Return (x, y) of the center of cell containing provided text 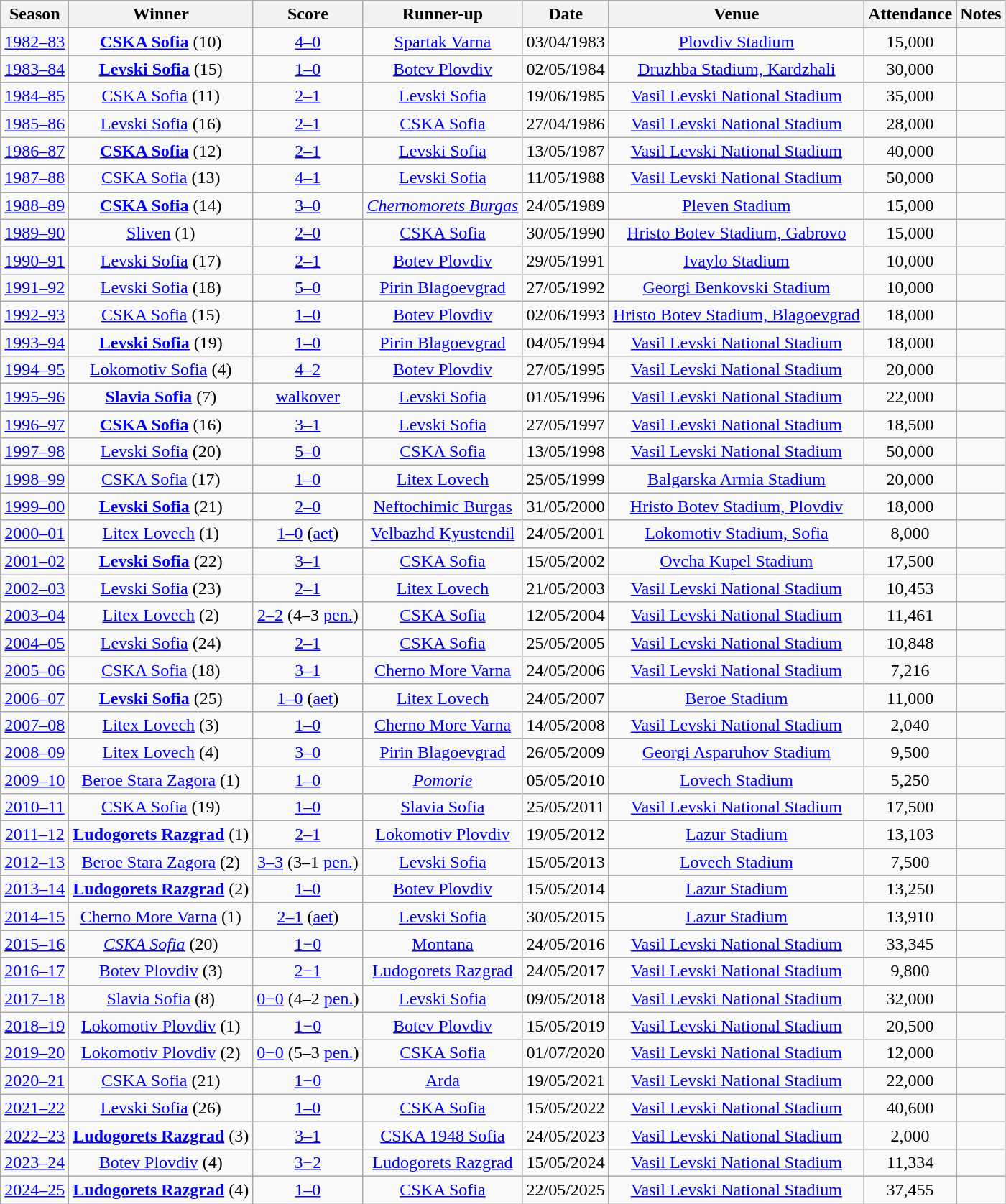
7,500 (910, 862)
2004–05 (34, 643)
2012–13 (34, 862)
2011–12 (34, 835)
2001–02 (34, 561)
Score (308, 14)
Levski Sofia (21) (161, 506)
Druzhba Stadium, Kardzhali (736, 69)
CSKA Sofia (10) (161, 42)
CSKA Sofia (15) (161, 315)
15/05/2014 (566, 889)
1993–94 (34, 343)
Velbazhd Kyustendil (443, 534)
1986–87 (34, 151)
2–2 (4–3 pen.) (308, 616)
Lokomotiv Plovdiv (443, 835)
10,848 (910, 643)
27/04/1986 (566, 124)
CSKA Sofia (16) (161, 425)
09/05/2018 (566, 999)
CSKA Sofia (12) (161, 151)
Runner-up (443, 14)
Levski Sofia (16) (161, 124)
2024–25 (34, 1190)
28,000 (910, 124)
Litex Lovech (4) (161, 752)
Pleven Stadium (736, 205)
04/05/1994 (566, 343)
Montana (443, 944)
2007–08 (34, 725)
Levski Sofia (15) (161, 69)
Litex Lovech (1) (161, 534)
Ovcha Kupel Stadium (736, 561)
2,040 (910, 725)
8,000 (910, 534)
29/05/1991 (566, 260)
2−1 (308, 971)
Levski Sofia (20) (161, 452)
26/05/2009 (566, 752)
15/05/2022 (566, 1108)
40,600 (910, 1108)
25/05/1999 (566, 479)
1982–83 (34, 42)
Beroe Stara Zagora (1) (161, 779)
Ludogorets Razgrad (4) (161, 1190)
Cherno More Varna (1) (161, 917)
Pomorie (443, 779)
Lokomotiv Sofia (4) (161, 370)
Hristo Botev Stadium, Blagoevgrad (736, 315)
24/05/2007 (566, 698)
3−2 (308, 1162)
1992–93 (34, 315)
2006–07 (34, 698)
27/05/1997 (566, 425)
Litex Lovech (2) (161, 616)
13,103 (910, 835)
Lokomotiv Plovdiv (1) (161, 1026)
05/05/2010 (566, 779)
35,000 (910, 96)
18,500 (910, 425)
15/05/2024 (566, 1162)
32,000 (910, 999)
Lokomotiv Plovdiv (2) (161, 1053)
Levski Sofia (26) (161, 1108)
Winner (161, 14)
15/05/2019 (566, 1026)
1999–00 (34, 506)
30/05/1990 (566, 233)
1987–88 (34, 178)
11,334 (910, 1162)
30,000 (910, 69)
CSKA Sofia (11) (161, 96)
24/05/2017 (566, 971)
12/05/2004 (566, 616)
2003–04 (34, 616)
CSKA Sofia (18) (161, 670)
1998–99 (34, 479)
02/05/1984 (566, 69)
40,000 (910, 151)
Chernomorets Burgas (443, 205)
Notes (981, 14)
19/06/1985 (566, 96)
14/05/2008 (566, 725)
CSKA Sofia (13) (161, 178)
CSKA Sofia (19) (161, 807)
2–1 (aet) (308, 917)
1990–91 (34, 260)
CSKA Sofia (20) (161, 944)
15/05/2002 (566, 561)
2018–19 (34, 1026)
11,000 (910, 698)
5,250 (910, 779)
2021–22 (34, 1108)
Season (34, 14)
31/05/2000 (566, 506)
25/05/2011 (566, 807)
Levski Sofia (22) (161, 561)
12,000 (910, 1053)
Levski Sofia (24) (161, 643)
Hristo Botev Stadium, Plovdiv (736, 506)
11/05/1988 (566, 178)
Balgarska Armia Stadium (736, 479)
22/05/2025 (566, 1190)
Sliven (1) (161, 233)
4–0 (308, 42)
Venue (736, 14)
walkover (308, 397)
Levski Sofia (25) (161, 698)
0−0 (5–3 pen.) (308, 1053)
13,250 (910, 889)
2014–15 (34, 917)
Slavia Sofia (443, 807)
2017–18 (34, 999)
Ivaylo Stadium (736, 260)
2023–24 (34, 1162)
11,461 (910, 616)
19/05/2021 (566, 1080)
Levski Sofia (18) (161, 287)
1997–98 (34, 452)
02/06/1993 (566, 315)
Botev Plovdiv (3) (161, 971)
27/05/1992 (566, 287)
Ludogorets Razgrad (2) (161, 889)
CSKA 1948 Sofia (443, 1135)
2022–23 (34, 1135)
2010–11 (34, 807)
10,453 (910, 588)
20,500 (910, 1026)
Georgi Asparuhov Stadium (736, 752)
2013–14 (34, 889)
13/05/1998 (566, 452)
Levski Sofia (19) (161, 343)
24/05/2016 (566, 944)
30/05/2015 (566, 917)
1996–97 (34, 425)
21/05/2003 (566, 588)
Ludogorets Razgrad (3) (161, 1135)
1983–84 (34, 69)
13/05/1987 (566, 151)
Levski Sofia (23) (161, 588)
3–3 (3–1 pen.) (308, 862)
4–2 (308, 370)
Arda (443, 1080)
1994–95 (34, 370)
1991–92 (34, 287)
2002–03 (34, 588)
2008–09 (34, 752)
Beroe Stadium (736, 698)
2019–20 (34, 1053)
33,345 (910, 944)
9,500 (910, 752)
Ludogorets Razgrad (1) (161, 835)
Levski Sofia (17) (161, 260)
4–1 (308, 178)
1995–96 (34, 397)
Lokomotiv Stadium, Sofia (736, 534)
24/05/2023 (566, 1135)
2005–06 (34, 670)
Beroe Stara Zagora (2) (161, 862)
2009–10 (34, 779)
Hristo Botev Stadium, Gabrovo (736, 233)
24/05/2001 (566, 534)
25/05/2005 (566, 643)
1988–89 (34, 205)
19/05/2012 (566, 835)
01/05/1996 (566, 397)
2,000 (910, 1135)
Slavia Sofia (7) (161, 397)
27/05/1995 (566, 370)
CSKA Sofia (14) (161, 205)
Plovdiv Stadium (736, 42)
1984–85 (34, 96)
03/04/1983 (566, 42)
1989–90 (34, 233)
24/05/1989 (566, 205)
CSKA Sofia (17) (161, 479)
0−0 (4–2 pen.) (308, 999)
01/07/2020 (566, 1053)
Attendance (910, 14)
2000–01 (34, 534)
2015–16 (34, 944)
Litex Lovech (3) (161, 725)
Slavia Sofia (8) (161, 999)
15/05/2013 (566, 862)
Neftochimic Burgas (443, 506)
37,455 (910, 1190)
9,800 (910, 971)
2016–17 (34, 971)
7,216 (910, 670)
1985–86 (34, 124)
Date (566, 14)
2020–21 (34, 1080)
24/05/2006 (566, 670)
Spartak Varna (443, 42)
CSKA Sofia (21) (161, 1080)
Georgi Benkovski Stadium (736, 287)
13,910 (910, 917)
Botev Plovdiv (4) (161, 1162)
